Locate the cell with the specified text and output its [x, y] center coordinate. 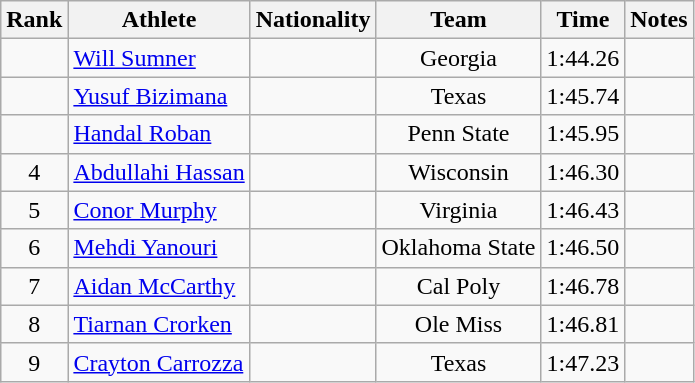
1:44.26 [583, 58]
9 [34, 362]
Notes [659, 20]
Oklahoma State [458, 248]
Conor Murphy [159, 210]
Will Sumner [159, 58]
1:46.81 [583, 324]
Cal Poly [458, 286]
Virginia [458, 210]
1:45.74 [583, 96]
Team [458, 20]
Penn State [458, 134]
8 [34, 324]
5 [34, 210]
Athlete [159, 20]
1:46.30 [583, 172]
Abdullahi Hassan [159, 172]
Crayton Carrozza [159, 362]
7 [34, 286]
4 [34, 172]
1:47.23 [583, 362]
1:46.43 [583, 210]
Yusuf Bizimana [159, 96]
Wisconsin [458, 172]
Ole Miss [458, 324]
Mehdi Yanouri [159, 248]
Aidan McCarthy [159, 286]
1:46.50 [583, 248]
Georgia [458, 58]
1:46.78 [583, 286]
6 [34, 248]
Time [583, 20]
Tiarnan Crorken [159, 324]
Nationality [313, 20]
Rank [34, 20]
Handal Roban [159, 134]
1:45.95 [583, 134]
